Output the [X, Y] coordinate of the center of the cell containing the given text.  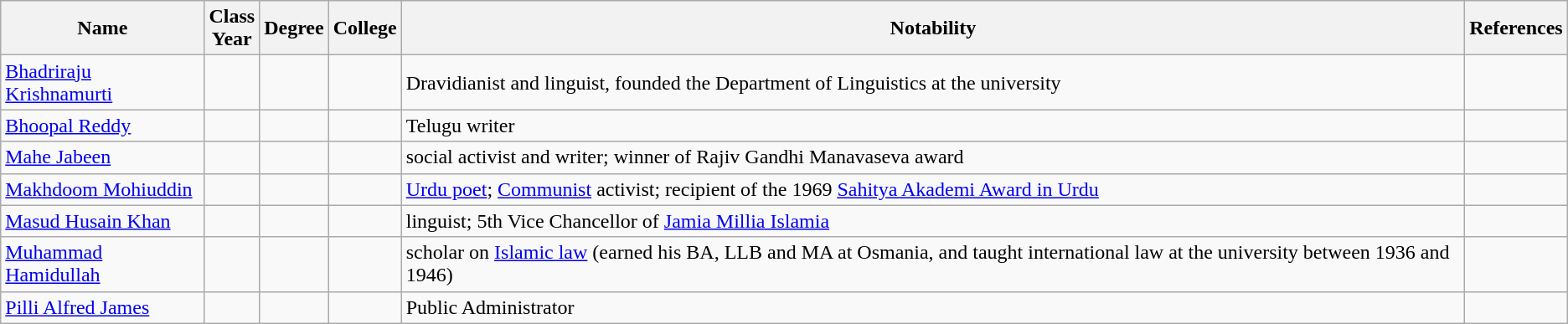
ClassYear [232, 28]
References [1516, 28]
Name [102, 28]
Pilli Alfred James [102, 307]
Urdu poet; Communist activist; recipient of the 1969 Sahitya Akademi Award in Urdu [933, 189]
Notability [933, 28]
Masud Husain Khan [102, 221]
Bhadriraju Krishnamurti [102, 82]
College [365, 28]
Telugu writer [933, 126]
Public Administrator [933, 307]
Bhoopal Reddy [102, 126]
linguist; 5th Vice Chancellor of Jamia Millia Islamia [933, 221]
Makhdoom Mohiuddin [102, 189]
Muhammad Hamidullah [102, 265]
Mahe Jabeen [102, 157]
Degree [295, 28]
social activist and writer; winner of Rajiv Gandhi Manavaseva award [933, 157]
Dravidianist and linguist, founded the Department of Linguistics at the university [933, 82]
scholar on Islamic law (earned his BA, LLB and MA at Osmania, and taught international law at the university between 1936 and 1946) [933, 265]
